Extract the (X, Y) coordinate from the center of the cell holding the provided text.  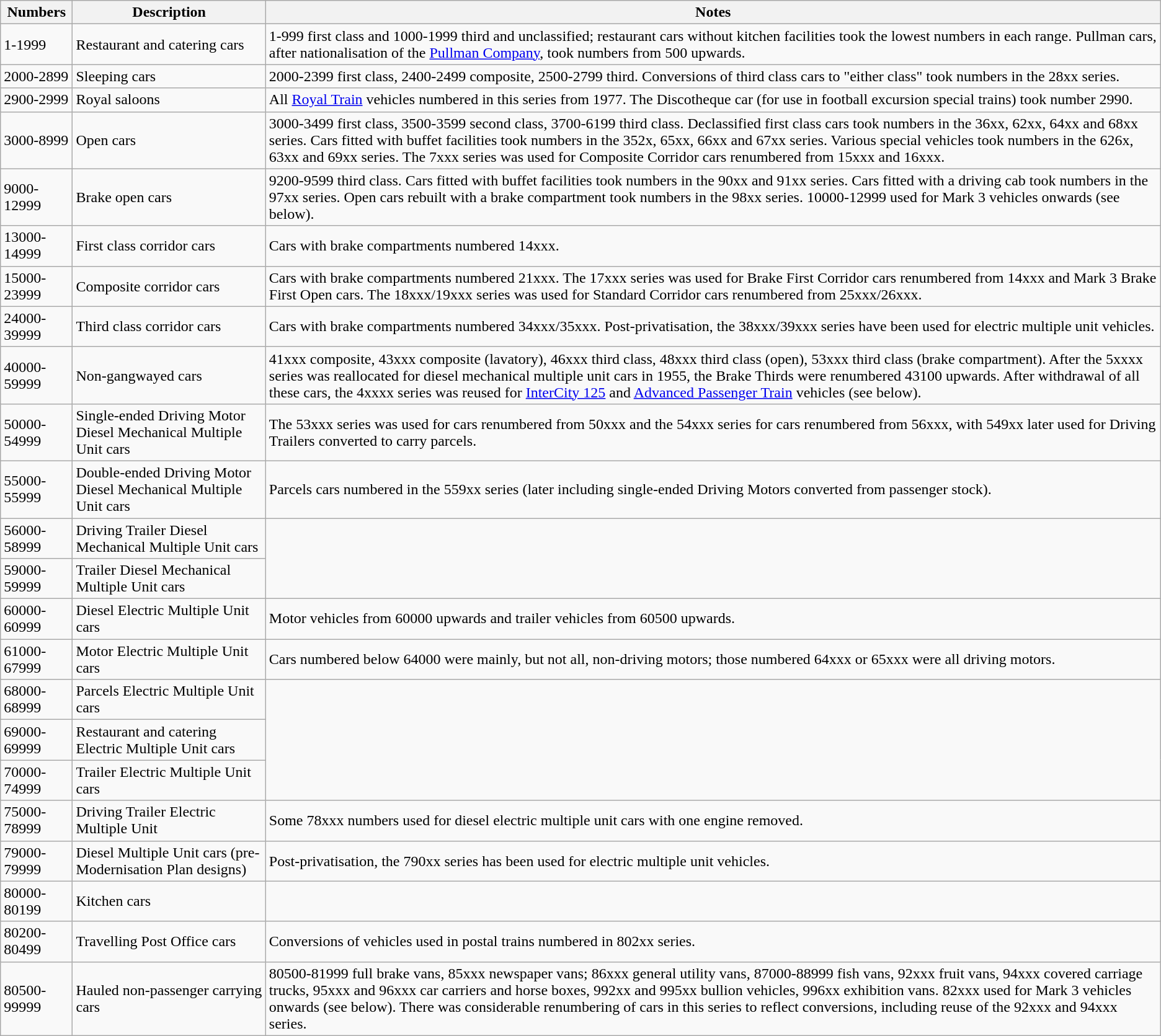
2900-2999 (37, 100)
80200-80499 (37, 941)
Parcels cars numbered in the 559xx series (later including single-ended Driving Motors converted from passenger stock). (713, 489)
Cars with brake compartments numbered 34xxx/35xxx. Post-privatisation, the 38xxx/39xxx series have been used for electric multiple unit vehicles. (713, 326)
68000-68999 (37, 699)
Trailer Electric Multiple Unit cars (169, 780)
1-1999 (37, 45)
75000-78999 (37, 821)
Driving Trailer Diesel Mechanical Multiple Unit cars (169, 538)
Single-ended Driving Motor Diesel Mechanical Multiple Unit cars (169, 432)
Double-ended Driving Motor Diesel Mechanical Multiple Unit cars (169, 489)
15000-23999 (37, 286)
Conversions of vehicles used in postal trains numbered in 802xx series. (713, 941)
Trailer Diesel Mechanical Multiple Unit cars (169, 579)
59000-59999 (37, 579)
69000-69999 (37, 740)
3000-8999 (37, 140)
Open cars (169, 140)
Brake open cars (169, 197)
Motor vehicles from 60000 upwards and trailer vehicles from 60500 upwards. (713, 619)
Royal saloons (169, 100)
Hauled non-passenger carrying cars (169, 998)
Non-gangwayed cars (169, 375)
2000-2399 first class, 2400-2499 composite, 2500-2799 third. Conversions of third class cars to "either class" took numbers in the 28xx series. (713, 76)
61000-67999 (37, 660)
70000-74999 (37, 780)
Restaurant and catering Electric Multiple Unit cars (169, 740)
79000-79999 (37, 861)
All Royal Train vehicles numbered in this series from 1977. The Discotheque car (for use in football excursion special trains) took number 2990. (713, 100)
50000-54999 (37, 432)
80500-99999 (37, 998)
Description (169, 12)
Third class corridor cars (169, 326)
Driving Trailer Electric Multiple Unit (169, 821)
Some 78xxx numbers used for diesel electric multiple unit cars with one engine removed. (713, 821)
Composite corridor cars (169, 286)
13000-14999 (37, 246)
80000-80199 (37, 901)
2000-2899 (37, 76)
Motor Electric Multiple Unit cars (169, 660)
40000-59999 (37, 375)
Diesel Multiple Unit cars (pre-Modernisation Plan designs) (169, 861)
Cars numbered below 64000 were mainly, but not all, non-driving motors; those numbered 64xxx or 65xxx were all driving motors. (713, 660)
Kitchen cars (169, 901)
Travelling Post Office cars (169, 941)
Restaurant and catering cars (169, 45)
Sleeping cars (169, 76)
First class corridor cars (169, 246)
24000-39999 (37, 326)
55000-55999 (37, 489)
Diesel Electric Multiple Unit cars (169, 619)
Cars with brake compartments numbered 14xxx. (713, 246)
9000-12999 (37, 197)
Post-privatisation, the 790xx series has been used for electric multiple unit vehicles. (713, 861)
Notes (713, 12)
Numbers (37, 12)
Parcels Electric Multiple Unit cars (169, 699)
56000-58999 (37, 538)
60000-60999 (37, 619)
